For the text-containing cell, return its midpoint in [X, Y] coordinate format. 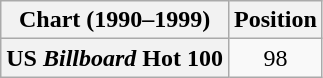
Chart (1990–1999) [115, 20]
98 [276, 58]
Position [276, 20]
US Billboard Hot 100 [115, 58]
